Identify which cell holds the provided text, then report its [x, y] central coordinate. 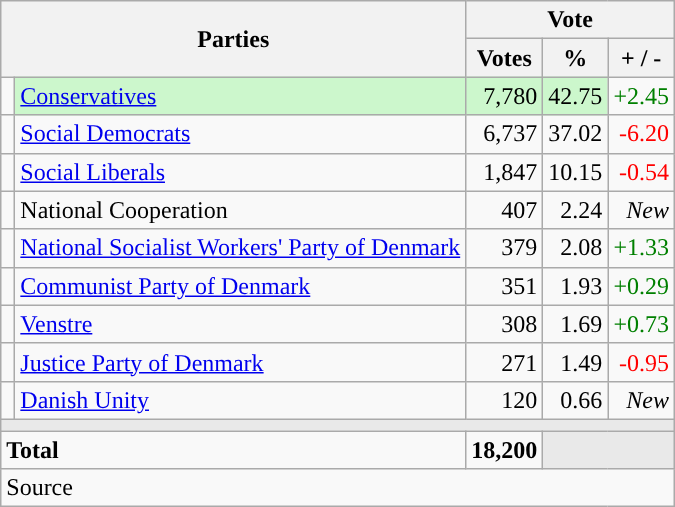
1.49 [576, 362]
+0.29 [642, 286]
Total [234, 449]
1.93 [576, 286]
+0.73 [642, 324]
Vote [570, 20]
Social Liberals [240, 172]
-6.20 [642, 134]
+1.33 [642, 248]
% [576, 58]
0.66 [576, 400]
Justice Party of Denmark [240, 362]
351 [504, 286]
1,847 [504, 172]
407 [504, 210]
1.69 [576, 324]
+2.45 [642, 96]
271 [504, 362]
42.75 [576, 96]
-0.54 [642, 172]
National Cooperation [240, 210]
120 [504, 400]
Social Democrats [240, 134]
Conservatives [240, 96]
379 [504, 248]
2.08 [576, 248]
Danish Unity [240, 400]
Parties [234, 39]
308 [504, 324]
2.24 [576, 210]
10.15 [576, 172]
Communist Party of Denmark [240, 286]
7,780 [504, 96]
+ / - [642, 58]
Votes [504, 58]
37.02 [576, 134]
Venstre [240, 324]
18,200 [504, 449]
-0.95 [642, 362]
6,737 [504, 134]
Source [338, 488]
National Socialist Workers' Party of Denmark [240, 248]
